Search for the cell housing the specified text and yield its [x, y] center coordinate. 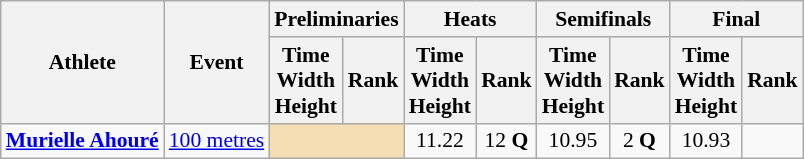
12 Q [506, 141]
100 metres [216, 141]
Athlete [82, 62]
11.22 [440, 141]
Final [736, 19]
10.93 [706, 141]
10.95 [573, 141]
Event [216, 62]
2 Q [640, 141]
Heats [470, 19]
Murielle Ahouré [82, 141]
Semifinals [604, 19]
Preliminaries [336, 19]
